From the cell containing the given text, extract its center point as (X, Y) coordinate. 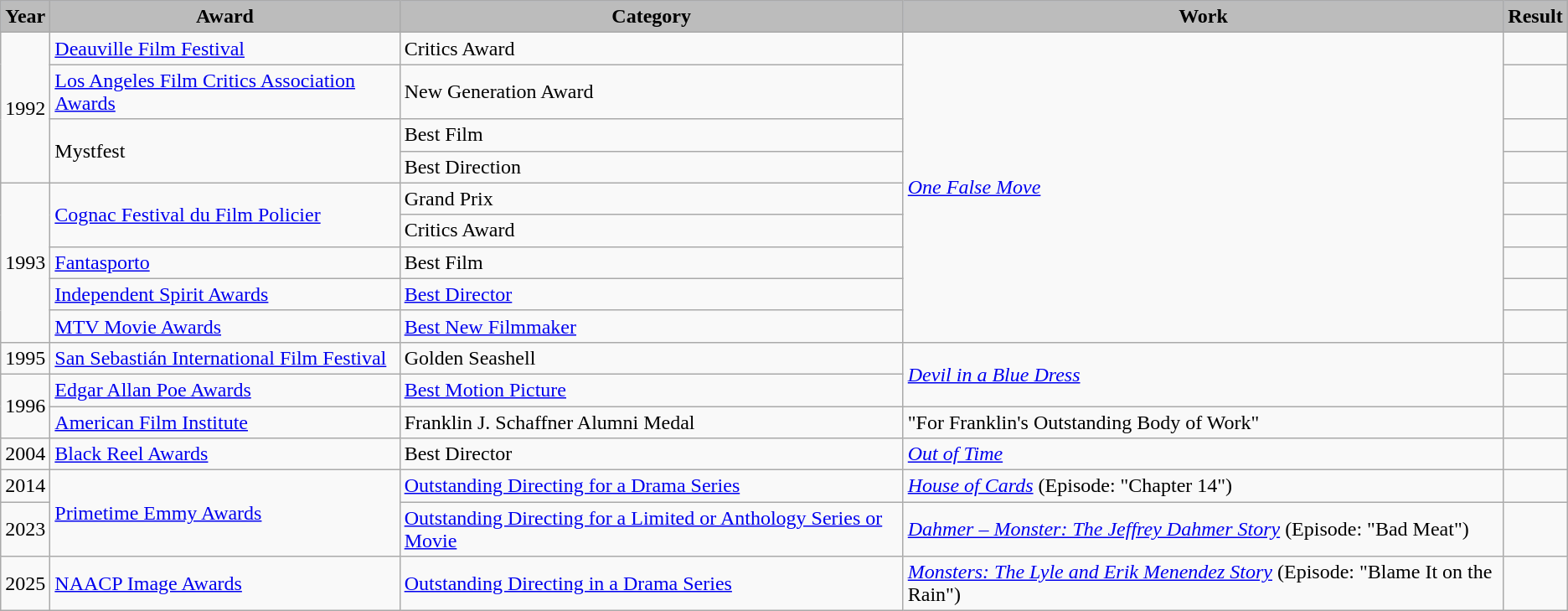
Outstanding Directing for a Drama Series (652, 486)
Category (652, 17)
Independent Spirit Awards (224, 294)
Dahmer – Monster: The Jeffrey Dahmer Story (Episode: "Bad Meat") (1203, 530)
Result (1535, 17)
Mystfest (224, 151)
Work (1203, 17)
2023 (25, 530)
Best Direction (652, 167)
Devil in a Blue Dress (1203, 374)
New Generation Award (652, 92)
American Film Institute (224, 422)
Outstanding Directing in a Drama Series (652, 583)
Primetime Emmy Awards (224, 513)
Best New Filmmaker (652, 326)
Outstanding Directing for a Limited or Anthology Series or Movie (652, 530)
Award (224, 17)
1993 (25, 262)
Best Motion Picture (652, 390)
Edgar Allan Poe Awards (224, 390)
House of Cards (Episode: "Chapter 14") (1203, 486)
1996 (25, 406)
Grand Prix (652, 199)
Fantasporto (224, 262)
San Sebastián International Film Festival (224, 358)
Black Reel Awards (224, 454)
Monsters: The Lyle and Erik Menendez Story (Episode: "Blame It on the Rain") (1203, 583)
1992 (25, 107)
Golden Seashell (652, 358)
NAACP Image Awards (224, 583)
Cognac Festival du Film Policier (224, 215)
Year (25, 17)
Franklin J. Schaffner Alumni Medal (652, 422)
Out of Time (1203, 454)
2025 (25, 583)
Deauville Film Festival (224, 49)
MTV Movie Awards (224, 326)
"For Franklin's Outstanding Body of Work" (1203, 422)
2004 (25, 454)
One False Move (1203, 188)
2014 (25, 486)
Los Angeles Film Critics Association Awards (224, 92)
1995 (25, 358)
